Provide the [X, Y] coordinate of the cell's center where the given text is located.  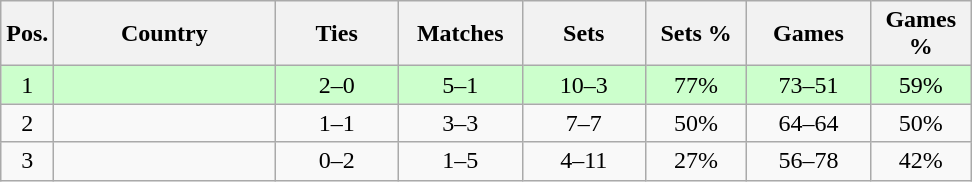
2 [28, 123]
7–7 [584, 123]
73–51 [809, 85]
56–78 [809, 161]
Pos. [28, 34]
3–3 [460, 123]
Games [809, 34]
3 [28, 161]
42% [920, 161]
2–0 [337, 85]
59% [920, 85]
1 [28, 85]
1–1 [337, 123]
Games % [920, 34]
Country [164, 34]
4–11 [584, 161]
27% [696, 161]
0–2 [337, 161]
5–1 [460, 85]
Sets % [696, 34]
Ties [337, 34]
64–64 [809, 123]
Sets [584, 34]
Matches [460, 34]
1–5 [460, 161]
77% [696, 85]
10–3 [584, 85]
